Capture the cell that displays the provided text and extract its (X, Y) central coordinate. 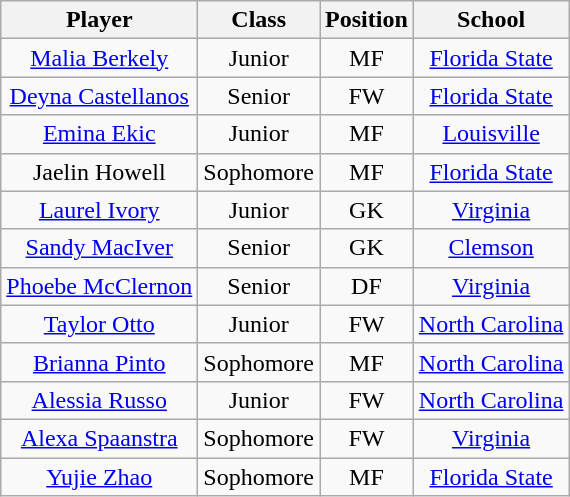
DF (367, 286)
Jaelin Howell (100, 172)
Phoebe McClernon (100, 286)
Position (367, 20)
Deyna Castellanos (100, 96)
Clemson (491, 248)
Alexa Spaanstra (100, 438)
Laurel Ivory (100, 210)
School (491, 20)
Player (100, 20)
Louisville (491, 134)
Yujie Zhao (100, 477)
Class (259, 20)
Brianna Pinto (100, 362)
Taylor Otto (100, 324)
Alessia Russo (100, 400)
Emina Ekic (100, 134)
Malia Berkely (100, 58)
Sandy MacIver (100, 248)
